Find where the given text appears and provide that cell's center as (X, Y) coordinate. 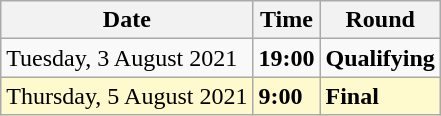
19:00 (286, 58)
Final (380, 96)
Time (286, 20)
9:00 (286, 96)
Date (127, 20)
Qualifying (380, 58)
Thursday, 5 August 2021 (127, 96)
Round (380, 20)
Tuesday, 3 August 2021 (127, 58)
